Scan for the cell matching the given text and deliver its (x, y) coordinate at center. 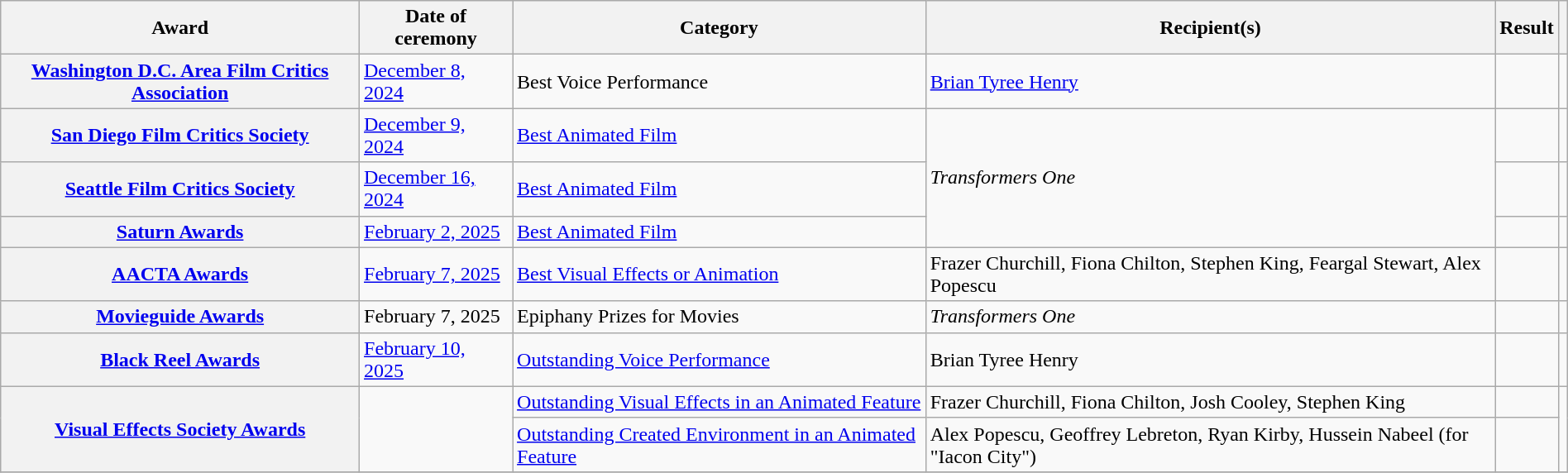
Washington D.C. Area Film Critics Association (180, 81)
Outstanding Visual Effects in an Animated Feature (719, 402)
Movieguide Awards (180, 317)
Recipient(s) (1211, 28)
Best Visual Effects or Animation (719, 275)
Black Reel Awards (180, 359)
Award (180, 28)
AACTA Awards (180, 275)
December 8, 2024 (437, 81)
Visual Effects Society Awards (180, 428)
Outstanding Voice Performance (719, 359)
Seattle Film Critics Society (180, 189)
February 10, 2025 (437, 359)
Date of ceremony (437, 28)
December 16, 2024 (437, 189)
Result (1527, 28)
Alex Popescu, Geoffrey Lebreton, Ryan Kirby, Hussein Nabeel (for "Iacon City") (1211, 445)
San Diego Film Critics Society (180, 136)
December 9, 2024 (437, 136)
Category (719, 28)
Epiphany Prizes for Movies (719, 317)
Best Voice Performance (719, 81)
Outstanding Created Environment in an Animated Feature (719, 445)
Frazer Churchill, Fiona Chilton, Josh Cooley, Stephen King (1211, 402)
Saturn Awards (180, 232)
Frazer Churchill, Fiona Chilton, Stephen King, Feargal Stewart, Alex Popescu (1211, 275)
February 2, 2025 (437, 232)
